Search for the cell housing the specified text and yield its (x, y) center coordinate. 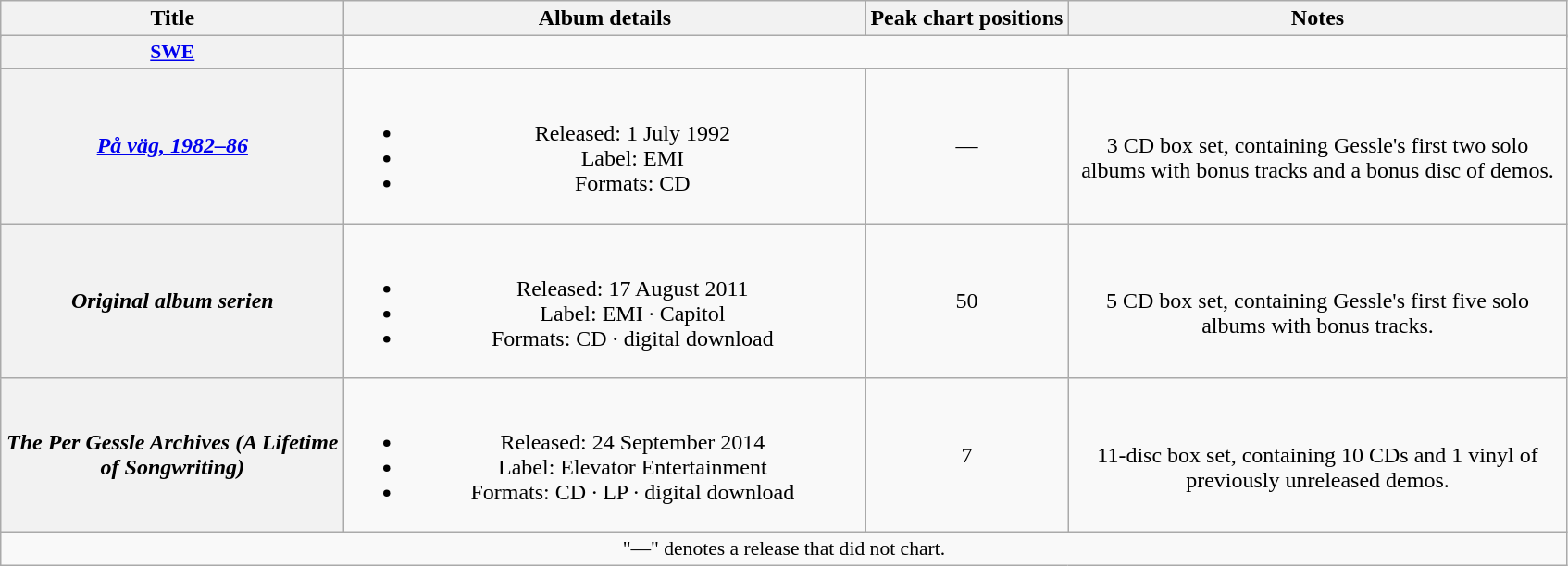
Released: 1 July 1992Label: EMIFormats: CD (605, 146)
Title (172, 18)
SWE (172, 53)
Album details (605, 18)
The Per Gessle Archives (A Lifetime of Songwriting) (172, 455)
Released: 17 August 2011Label: EMI · CapitolFormats: CD · digital download (605, 301)
7 (966, 455)
11-disc box set, containing 10 CDs and 1 vinyl of previously unreleased demos. (1318, 455)
"—" denotes a release that did not chart. (784, 549)
— (966, 146)
5 CD box set, containing Gessle's first five solo albums with bonus tracks. (1318, 301)
Notes (1318, 18)
Peak chart positions (966, 18)
50 (966, 301)
På väg, 1982–86 (172, 146)
Released: 24 September 2014Label: Elevator EntertainmentFormats: CD · LP · digital download (605, 455)
3 CD box set, containing Gessle's first two solo albums with bonus tracks and a bonus disc of demos. (1318, 146)
Original album serien (172, 301)
